For the text-containing cell, return its midpoint in (X, Y) coordinate format. 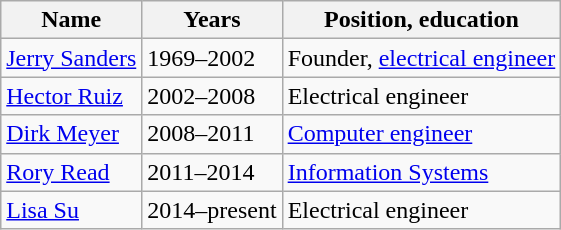
Years (212, 20)
Jerry Sanders (72, 58)
Rory Read (72, 172)
2011–2014 (212, 172)
Information Systems (422, 172)
Dirk Meyer (72, 134)
1969–2002 (212, 58)
Position, education (422, 20)
Name (72, 20)
2002–2008 (212, 96)
Founder, electrical engineer (422, 58)
Computer engineer (422, 134)
2008–2011 (212, 134)
Lisa Su (72, 210)
2014–present (212, 210)
Hector Ruiz (72, 96)
